Return the (x, y) coordinate for the center point of the cell that contains the specified text.  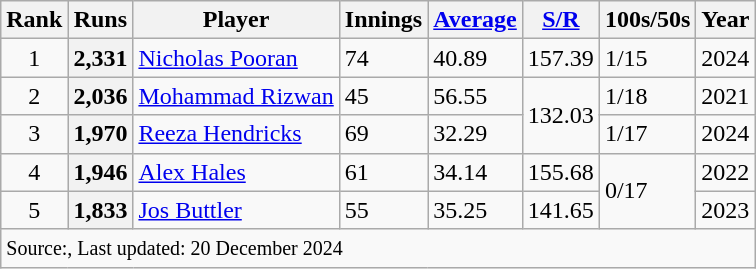
Runs (100, 20)
Jos Buttler (236, 210)
Rank (34, 20)
55 (383, 210)
Alex Hales (236, 172)
1/15 (647, 58)
Player (236, 20)
157.39 (560, 58)
61 (383, 172)
100s/50s (647, 20)
132.03 (560, 115)
2,036 (100, 96)
1 (34, 58)
35.25 (476, 210)
45 (383, 96)
Reeza Hendricks (236, 134)
1/17 (647, 134)
S/R (560, 20)
141.65 (560, 210)
34.14 (476, 172)
Average (476, 20)
2 (34, 96)
Year (726, 20)
32.29 (476, 134)
2021 (726, 96)
2023 (726, 210)
3 (34, 134)
1,833 (100, 210)
1/18 (647, 96)
2022 (726, 172)
4 (34, 172)
Mohammad Rizwan (236, 96)
69 (383, 134)
40.89 (476, 58)
Innings (383, 20)
1,946 (100, 172)
5 (34, 210)
0/17 (647, 191)
Nicholas Pooran (236, 58)
155.68 (560, 172)
1,970 (100, 134)
Source:, Last updated: 20 December 2024 (378, 248)
74 (383, 58)
2,331 (100, 58)
56.55 (476, 96)
